Capture the cell that displays the provided text and extract its [X, Y] central coordinate. 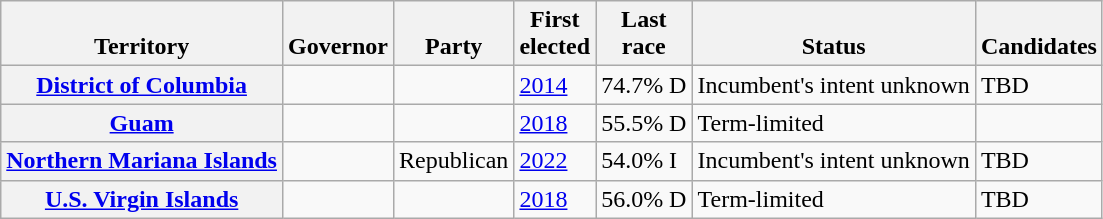
Party [454, 34]
Status [834, 34]
55.5% D [644, 123]
2022 [555, 161]
Governor [338, 34]
Northern Mariana Islands [142, 161]
Republican [454, 161]
56.0% D [644, 199]
U.S. Virgin Islands [142, 199]
Candidates [1038, 34]
54.0% I [644, 161]
Territory [142, 34]
Guam [142, 123]
2014 [555, 85]
74.7% D [644, 85]
Lastrace [644, 34]
District of Columbia [142, 85]
Firstelected [555, 34]
